Pinpoint the cell where the given text exists, returning its (x, y) midpoint coordinate. 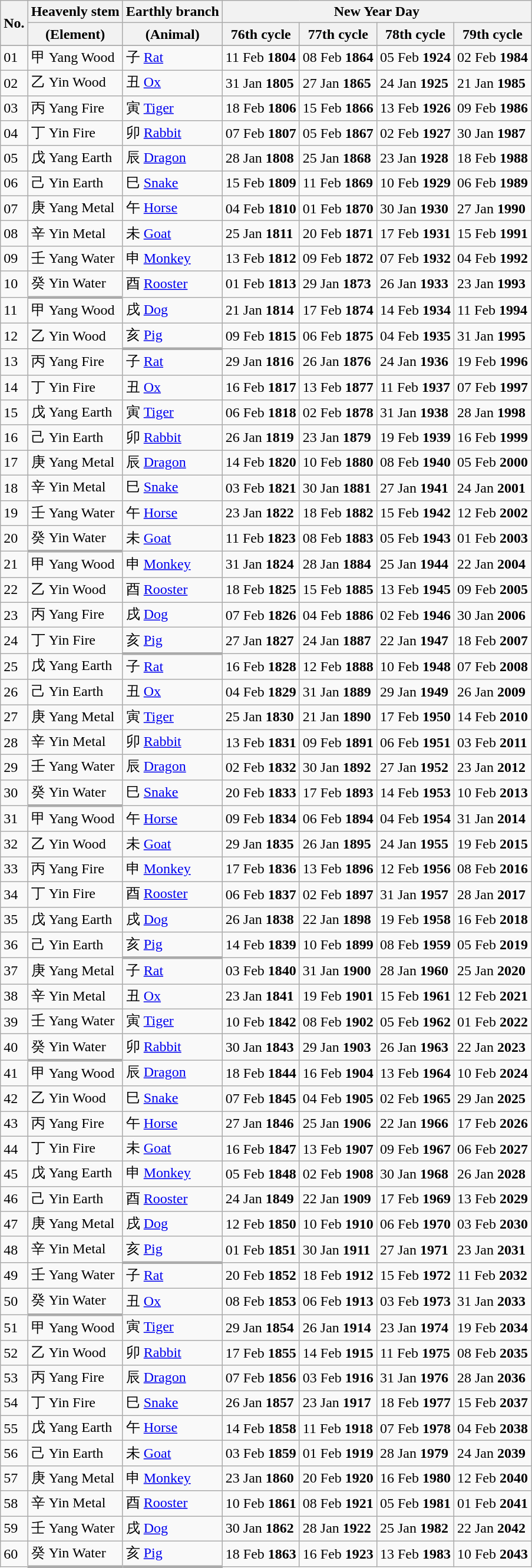
04 Feb 1886 (338, 615)
27 Jan 1941 (415, 488)
03 Feb 1840 (260, 971)
17 Feb 1874 (338, 310)
15 Feb 1809 (260, 184)
13 Feb 1983 (415, 1554)
16 Feb 1817 (260, 388)
18 Feb 1912 (338, 1275)
02 Feb 1965 (415, 1098)
20 Feb 1852 (260, 1275)
18 Feb 1977 (415, 1404)
13 Feb 1831 (260, 742)
05 Feb 1924 (415, 58)
43 (14, 1124)
22 Jan 2042 (493, 1529)
79th cycle (493, 34)
31 (14, 818)
26 Jan 1876 (338, 362)
02 Feb 1878 (338, 412)
54 (14, 1404)
50 (14, 1301)
17 Feb 1969 (415, 1199)
32 (14, 844)
07 Feb 1856 (260, 1378)
09 Feb 1872 (338, 258)
29 Jan 1835 (260, 844)
48 (14, 1249)
08 Feb 1940 (415, 463)
31 Jan 1889 (338, 692)
10 Feb 1929 (415, 184)
13 Feb 1964 (415, 1073)
11 Feb 1937 (415, 388)
17 Feb 1950 (415, 718)
19 Feb 1901 (338, 997)
18 (14, 488)
13 Feb 1926 (415, 108)
29 Jan 1854 (260, 1327)
24 Jan 1936 (415, 362)
04 (14, 133)
01 Feb 2003 (493, 539)
01 Feb 2022 (493, 1022)
08 Feb 1959 (415, 945)
17 Feb 2026 (493, 1124)
30 (14, 793)
15 Feb 1866 (338, 108)
20 Feb 1920 (338, 1478)
22 Jan 1966 (415, 1124)
Earthly branch (172, 12)
04 Feb 2038 (493, 1428)
06 Feb 1951 (415, 742)
23 Jan 1993 (493, 284)
16 Feb 1923 (338, 1554)
18 Feb 1825 (260, 590)
05 Feb 2000 (493, 463)
14 Feb 2010 (493, 718)
08 Feb 1883 (338, 539)
12 Feb 1888 (338, 666)
07 Feb 1932 (415, 258)
13 (14, 362)
28 Jan 1979 (415, 1453)
01 Feb 2041 (493, 1504)
76th cycle (260, 34)
(Element) (75, 34)
27 Jan 1990 (493, 209)
31 Jan 1938 (415, 412)
11 Feb 1869 (338, 184)
09 (14, 258)
12 (14, 336)
26 Jan 2028 (493, 1174)
03 Feb 1916 (338, 1378)
04 Feb 1935 (415, 336)
10 Feb 2043 (493, 1554)
29 (14, 767)
26 Jan 1838 (260, 919)
24 Jan 1925 (415, 82)
05 Feb 1867 (338, 133)
04 Feb 1992 (493, 258)
23 (14, 615)
27 (14, 718)
21 Jan 1890 (338, 718)
02 Feb 1927 (415, 133)
05 Feb 1848 (260, 1174)
24 Jan 1887 (338, 641)
11 Feb 1975 (415, 1353)
38 (14, 997)
22 Jan 2004 (493, 565)
27 Jan 1952 (415, 767)
31 Jan 1900 (338, 971)
11 Feb 1823 (260, 539)
16 Feb 1999 (493, 437)
30 Jan 1881 (338, 488)
05 (14, 158)
24 (14, 641)
25 Jan 2020 (493, 971)
22 Jan 1898 (338, 919)
08 Feb 1853 (260, 1301)
26 (14, 692)
12 Feb 2002 (493, 513)
13 Feb 2029 (493, 1199)
05 Feb 1981 (415, 1504)
19 Feb 1939 (415, 437)
36 (14, 945)
04 Feb 1905 (338, 1098)
No. (14, 23)
02 Feb 1946 (415, 615)
02 Feb 1832 (260, 767)
25 Jan 1811 (260, 233)
15 Feb 2037 (493, 1404)
03 Feb 1821 (260, 488)
26 Jan 2009 (493, 692)
25 Jan 1868 (338, 158)
14 Feb 1839 (260, 945)
41 (14, 1073)
30 Jan 1843 (260, 1047)
25 Jan 1906 (338, 1124)
15 Feb 1961 (415, 997)
15 Feb 1972 (415, 1275)
34 (14, 894)
35 (14, 919)
57 (14, 1478)
08 Feb 1921 (338, 1504)
06 Feb 1913 (338, 1301)
25 Jan 1982 (415, 1529)
23 Jan 1860 (260, 1478)
10 Feb 2024 (493, 1073)
15 Feb 1942 (415, 513)
06 Feb 1875 (338, 336)
14 (14, 388)
06 Feb 1894 (338, 818)
03 (14, 108)
23 Jan 1974 (415, 1327)
30 Jan 1968 (415, 1174)
10 Feb 1899 (338, 945)
20 Feb 1871 (338, 233)
52 (14, 1353)
11 Feb 2032 (493, 1275)
08 Feb 1864 (338, 58)
08 Feb 1902 (338, 1022)
17 Feb 1893 (338, 793)
18 Feb 2007 (493, 641)
55 (14, 1428)
29 Jan 1949 (415, 692)
06 (14, 184)
01 Feb 1919 (338, 1453)
16 Feb 1847 (260, 1149)
59 (14, 1529)
24 Jan 1955 (415, 844)
12 Feb 1850 (260, 1224)
17 Feb 1855 (260, 1353)
10 Feb 1880 (338, 463)
13 Feb 1945 (415, 590)
06 Feb 1818 (260, 412)
40 (14, 1047)
14 Feb 1858 (260, 1428)
09 Feb 1986 (493, 108)
18 Feb 1882 (338, 513)
26 Jan 1857 (260, 1404)
28 Jan 1960 (415, 971)
30 Jan 1930 (415, 209)
19 Feb 2015 (493, 844)
07 (14, 209)
23 Jan 1879 (338, 437)
10 Feb 1861 (260, 1504)
23 Jan 2031 (493, 1249)
24 Jan 2039 (493, 1453)
22 Jan 2023 (493, 1047)
30 Jan 1892 (338, 767)
46 (14, 1199)
39 (14, 1022)
04 Feb 1810 (260, 209)
07 Feb 1826 (260, 615)
14 Feb 1934 (415, 310)
60 (14, 1554)
05 Feb 2019 (493, 945)
47 (14, 1224)
09 Feb 1815 (260, 336)
12 Feb 2040 (493, 1478)
77th cycle (338, 34)
07 Feb 2008 (493, 666)
09 Feb 1834 (260, 818)
(Animal) (172, 34)
31 Jan 1824 (260, 565)
23 Jan 1917 (338, 1404)
25 Jan 1830 (260, 718)
07 Feb 1807 (260, 133)
05 Feb 1943 (415, 539)
Heavenly stem (75, 12)
29 Jan 1816 (260, 362)
16 Feb 1904 (338, 1073)
26 Jan 1895 (338, 844)
01 Feb 1813 (260, 284)
16 (14, 437)
28 Jan 1922 (338, 1529)
24 Jan 2001 (493, 488)
42 (14, 1098)
21 Jan 1814 (260, 310)
51 (14, 1327)
01 Feb 1851 (260, 1249)
20 Feb 1833 (260, 793)
03 Feb 1859 (260, 1453)
02 Feb 1897 (338, 894)
78th cycle (415, 34)
21 Jan 1985 (493, 82)
31 Jan 1957 (415, 894)
25 Jan 1944 (415, 565)
13 Feb 1907 (338, 1149)
18 Feb 1844 (260, 1073)
10 Feb 1948 (415, 666)
28 Jan 1998 (493, 412)
05 Feb 1962 (415, 1022)
19 Feb 2034 (493, 1327)
20 (14, 539)
18 Feb 1806 (260, 108)
26 Jan 1963 (415, 1047)
28 Jan 2017 (493, 894)
13 Feb 1812 (260, 258)
27 Jan 1865 (338, 82)
09 Feb 1891 (338, 742)
12 Feb 1956 (415, 870)
15 Feb 1991 (493, 233)
08 Feb 2016 (493, 870)
07 Feb 1997 (493, 388)
27 Jan 1846 (260, 1124)
19 Feb 1958 (415, 919)
27 Jan 1971 (415, 1249)
03 Feb 2011 (493, 742)
23 Jan 1928 (415, 158)
13 Feb 1896 (338, 870)
10 (14, 284)
56 (14, 1453)
30 Jan 2006 (493, 615)
08 Feb 2035 (493, 1353)
09 Feb 2005 (493, 590)
14 Feb 1915 (338, 1353)
44 (14, 1149)
21 (14, 565)
27 Jan 1827 (260, 641)
37 (14, 971)
10 Feb 2013 (493, 793)
23 Jan 1822 (260, 513)
22 Jan 1947 (415, 641)
31 Jan 1976 (415, 1378)
03 Feb 1973 (415, 1301)
02 Feb 1908 (338, 1174)
02 (14, 82)
03 Feb 2030 (493, 1224)
08 (14, 233)
22 Jan 1909 (338, 1199)
16 Feb 1980 (415, 1478)
28 Jan 1808 (260, 158)
16 Feb 1828 (260, 666)
17 Feb 1836 (260, 870)
31 Jan 1805 (260, 82)
09 Feb 1967 (415, 1149)
26 Jan 1914 (338, 1327)
30 Jan 1911 (338, 1249)
31 Jan 2033 (493, 1301)
19 Feb 1996 (493, 362)
10 Feb 1910 (338, 1224)
33 (14, 870)
30 Jan 1862 (260, 1529)
28 Jan 1884 (338, 565)
31 Jan 1995 (493, 336)
14 Feb 1820 (260, 463)
01 Feb 1870 (338, 209)
11 Feb 1804 (260, 58)
12 Feb 2021 (493, 997)
New Year Day (376, 12)
06 Feb 1989 (493, 184)
16 Feb 2018 (493, 919)
23 Jan 1841 (260, 997)
13 Feb 1877 (338, 388)
07 Feb 1978 (415, 1428)
06 Feb 1970 (415, 1224)
01 (14, 58)
31 Jan 2014 (493, 818)
26 Jan 1819 (260, 437)
17 (14, 463)
45 (14, 1174)
28 Jan 2036 (493, 1378)
04 Feb 1954 (415, 818)
11 (14, 310)
06 Feb 1837 (260, 894)
11 Feb 1918 (338, 1428)
14 Feb 1953 (415, 793)
18 Feb 1863 (260, 1554)
22 (14, 590)
10 Feb 1842 (260, 1022)
29 Jan 1873 (338, 284)
29 Jan 2025 (493, 1098)
23 Jan 2012 (493, 767)
29 Jan 1903 (338, 1047)
07 Feb 1845 (260, 1098)
26 Jan 1933 (415, 284)
17 Feb 1931 (415, 233)
24 Jan 1849 (260, 1199)
06 Feb 2027 (493, 1149)
04 Feb 1829 (260, 692)
58 (14, 1504)
18 Feb 1988 (493, 158)
15 (14, 412)
49 (14, 1275)
28 (14, 742)
25 (14, 666)
30 Jan 1987 (493, 133)
15 Feb 1885 (338, 590)
11 Feb 1994 (493, 310)
02 Feb 1984 (493, 58)
53 (14, 1378)
19 (14, 513)
